Capture the cell that displays the provided text and extract its (X, Y) central coordinate. 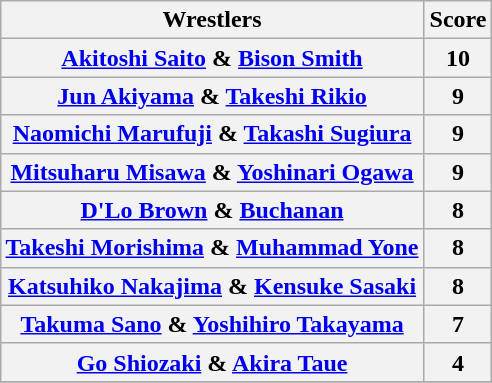
Jun Akiyama & Takeshi Rikio (212, 96)
7 (458, 324)
Akitoshi Saito & Bison Smith (212, 58)
Wrestlers (212, 20)
4 (458, 362)
Naomichi Marufuji & Takashi Sugiura (212, 134)
D'Lo Brown & Buchanan (212, 210)
Takuma Sano & Yoshihiro Takayama (212, 324)
Takeshi Morishima & Muhammad Yone (212, 248)
Score (458, 20)
Mitsuharu Misawa & Yoshinari Ogawa (212, 172)
10 (458, 58)
Go Shiozaki & Akira Taue (212, 362)
Katsuhiko Nakajima & Kensuke Sasaki (212, 286)
